Return the [X, Y] coordinate for the center point of the cell that contains the specified text.  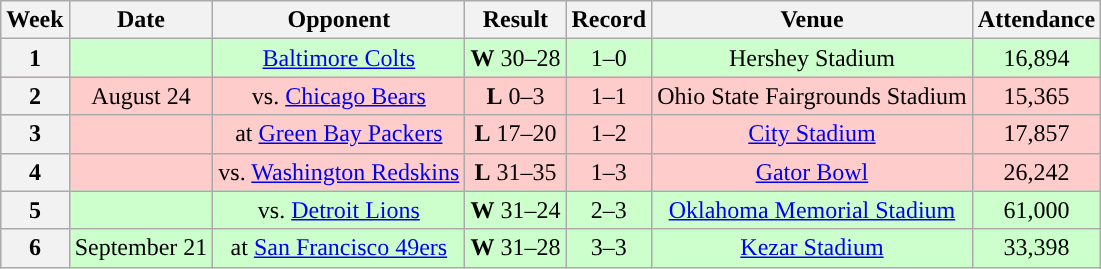
2 [35, 96]
1–3 [609, 172]
Hershey Stadium [812, 58]
Ohio State Fairgrounds Stadium [812, 96]
Week [35, 20]
at San Francisco 49ers [339, 248]
L 0–3 [516, 96]
W 31–24 [516, 210]
L 17–20 [516, 134]
City Stadium [812, 134]
1 [35, 58]
26,242 [1036, 172]
17,857 [1036, 134]
Baltimore Colts [339, 58]
1–1 [609, 96]
Oklahoma Memorial Stadium [812, 210]
Venue [812, 20]
Gator Bowl [812, 172]
vs. Washington Redskins [339, 172]
15,365 [1036, 96]
August 24 [141, 96]
Attendance [1036, 20]
1–0 [609, 58]
2–3 [609, 210]
September 21 [141, 248]
at Green Bay Packers [339, 134]
Record [609, 20]
16,894 [1036, 58]
W 31–28 [516, 248]
1–2 [609, 134]
L 31–35 [516, 172]
vs. Chicago Bears [339, 96]
vs. Detroit Lions [339, 210]
W 30–28 [516, 58]
6 [35, 248]
Date [141, 20]
4 [35, 172]
Kezar Stadium [812, 248]
33,398 [1036, 248]
61,000 [1036, 210]
3 [35, 134]
3–3 [609, 248]
5 [35, 210]
Opponent [339, 20]
Result [516, 20]
